Determine the [x, y] coordinate at the center of the cell enclosing the given text.  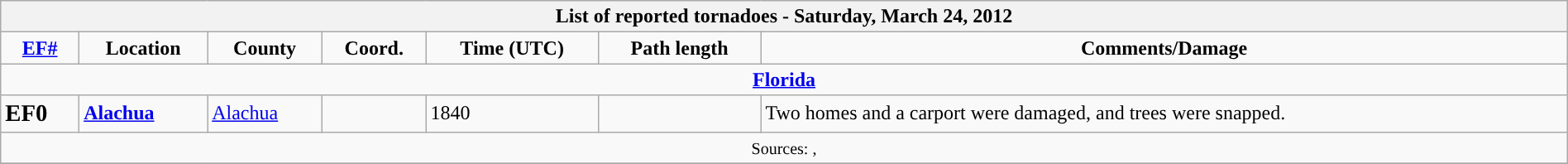
County [265, 48]
Florida [784, 80]
Location [144, 48]
Sources: , [784, 147]
EF0 [40, 113]
Comments/Damage [1164, 48]
Time (UTC) [512, 48]
Two homes and a carport were damaged, and trees were snapped. [1164, 113]
1840 [512, 113]
Coord. [374, 48]
Path length [680, 48]
List of reported tornadoes - Saturday, March 24, 2012 [784, 17]
EF# [40, 48]
